Search for the cell housing the specified text and yield its (x, y) center coordinate. 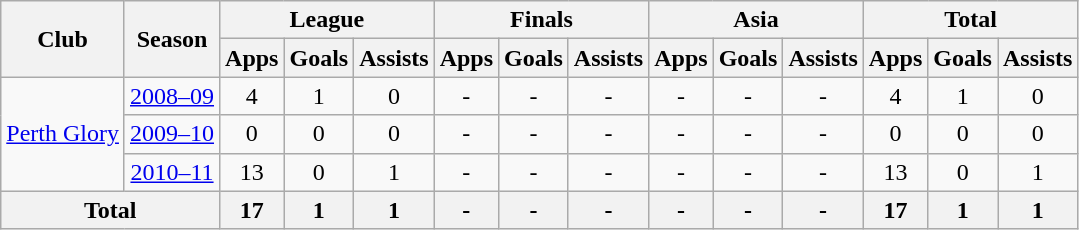
Perth Glory (63, 134)
Finals (542, 20)
Season (172, 39)
2008–09 (172, 96)
League (328, 20)
Asia (756, 20)
2010–11 (172, 172)
2009–10 (172, 134)
Club (63, 39)
